Locate the cell with the specified text and output its (X, Y) center coordinate. 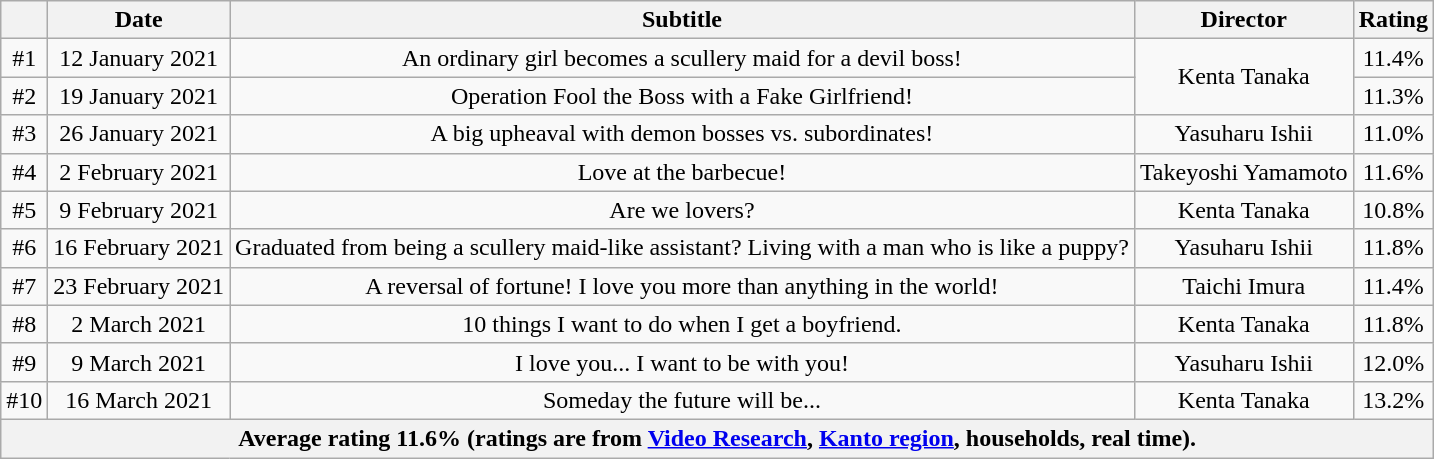
Taichi Imura (1244, 286)
#6 (24, 248)
12.0% (1393, 362)
23 February 2021 (139, 286)
#8 (24, 324)
9 February 2021 (139, 210)
A reversal of fortune! I love you more than anything in the world! (682, 286)
#5 (24, 210)
2 February 2021 (139, 172)
Are we lovers? (682, 210)
11.6% (1393, 172)
19 January 2021 (139, 96)
16 March 2021 (139, 400)
A big upheaval with demon bosses vs. subordinates! (682, 134)
9 March 2021 (139, 362)
#9 (24, 362)
11.3% (1393, 96)
2 March 2021 (139, 324)
Graduated from being a scullery maid-like assistant? Living with a man who is like a puppy? (682, 248)
#2 (24, 96)
I love you... I want to be with you! (682, 362)
Subtitle (682, 20)
12 January 2021 (139, 58)
Average rating 11.6% (ratings are from Video Research, Kanto region, households, real time). (718, 438)
#4 (24, 172)
Operation Fool the Boss with a Fake Girlfriend! (682, 96)
#7 (24, 286)
16 February 2021 (139, 248)
11.0% (1393, 134)
Rating (1393, 20)
Director (1244, 20)
Takeyoshi Yamamoto (1244, 172)
Someday the future will be... (682, 400)
13.2% (1393, 400)
10.8% (1393, 210)
Love at the barbecue! (682, 172)
#10 (24, 400)
#3 (24, 134)
26 January 2021 (139, 134)
An ordinary girl becomes a scullery maid for a devil boss! (682, 58)
Date (139, 20)
10 things I want to do when I get a boyfriend. (682, 324)
#1 (24, 58)
